Search for the cell housing the specified text and yield its (x, y) center coordinate. 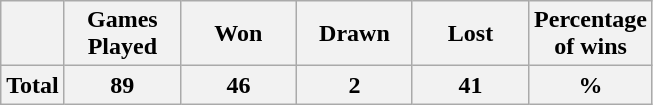
Games Played (122, 34)
Percentage of wins (591, 34)
2 (354, 85)
% (591, 85)
Won (238, 34)
46 (238, 85)
89 (122, 85)
41 (470, 85)
Lost (470, 34)
Total (33, 85)
Drawn (354, 34)
